Search for the cell housing the specified text and yield its [x, y] center coordinate. 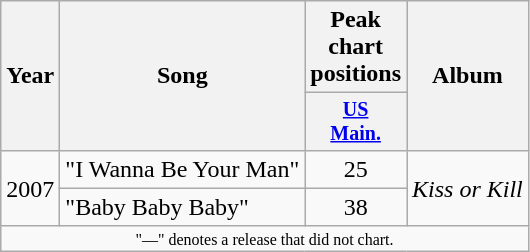
USMain. [356, 122]
38 [356, 207]
"Baby Baby Baby" [182, 207]
Peak chart positions [356, 47]
"I Wanna Be Your Man" [182, 169]
Year [30, 76]
Kiss or Kill [468, 188]
2007 [30, 188]
"—" denotes a release that did not chart. [265, 238]
Song [182, 76]
25 [356, 169]
Album [468, 76]
